Capture the cell that displays the provided text and extract its (X, Y) central coordinate. 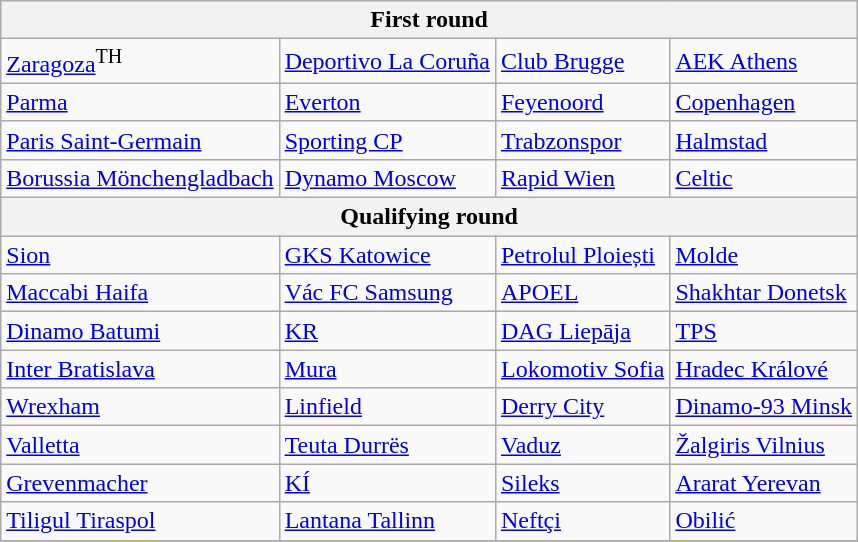
ZaragozaTH (140, 62)
Obilić (764, 521)
Petrolul Ploiești (582, 255)
Ararat Yerevan (764, 483)
Derry City (582, 407)
Teuta Durrës (387, 445)
First round (430, 20)
KÍ (387, 483)
Dinamo-93 Minsk (764, 407)
Inter Bratislava (140, 369)
Copenhagen (764, 102)
Parma (140, 102)
Lokomotiv Sofia (582, 369)
KR (387, 331)
Žalgiris Vilnius (764, 445)
Qualifying round (430, 217)
Dynamo Moscow (387, 178)
Feyenoord (582, 102)
Sion (140, 255)
Trabzonspor (582, 140)
Valletta (140, 445)
Mura (387, 369)
Neftçi (582, 521)
Linfield (387, 407)
Grevenmacher (140, 483)
Celtic (764, 178)
Wrexham (140, 407)
Vác FC Samsung (387, 293)
Everton (387, 102)
Halmstad (764, 140)
Dinamo Batumi (140, 331)
Borussia Mönchengladbach (140, 178)
Tiligul Tiraspol (140, 521)
Club Brugge (582, 62)
Vaduz (582, 445)
Molde (764, 255)
Sporting CP (387, 140)
Maccabi Haifa (140, 293)
Deportivo La Coruña (387, 62)
GKS Katowice (387, 255)
Sileks (582, 483)
Rapid Wien (582, 178)
Paris Saint-Germain (140, 140)
APOEL (582, 293)
DAG Liepāja (582, 331)
Shakhtar Donetsk (764, 293)
TPS (764, 331)
Lantana Tallinn (387, 521)
Hradec Králové (764, 369)
AEK Athens (764, 62)
